Output the [X, Y] coordinate of the center of the cell containing the given text.  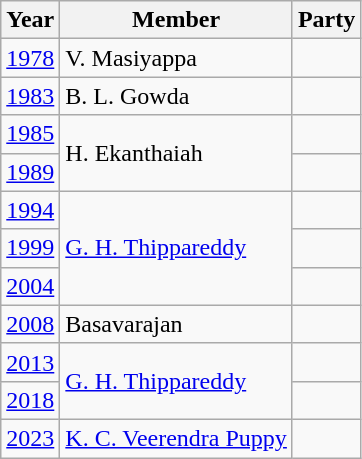
1989 [30, 172]
1978 [30, 58]
1999 [30, 248]
H. Ekanthaiah [176, 153]
K. C. Veerendra Puppy [176, 438]
2018 [30, 400]
V. Masiyappa [176, 58]
Basavarajan [176, 324]
1994 [30, 210]
Member [176, 20]
2004 [30, 286]
1983 [30, 96]
2013 [30, 362]
B. L. Gowda [176, 96]
2008 [30, 324]
1985 [30, 134]
Year [30, 20]
2023 [30, 438]
Party [326, 20]
